Extract the [x, y] coordinate from the center of the cell holding the provided text.  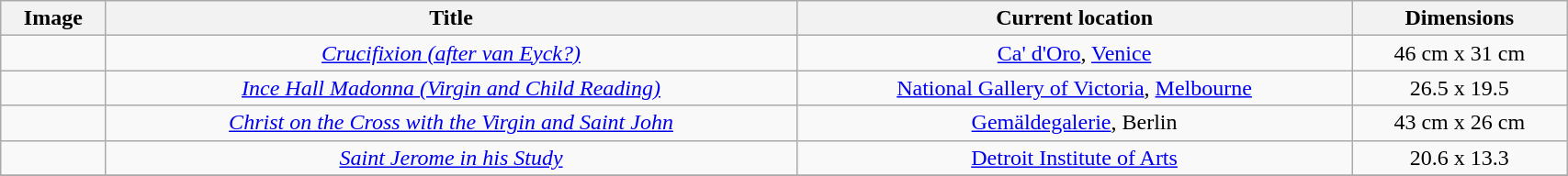
Ince Hall Madonna (Virgin and Child Reading) [451, 88]
20.6 x 13.3 [1460, 158]
Christ on the Cross with the Virgin and Saint John [451, 123]
Crucifixion (after van Eyck?) [451, 53]
26.5 x 19.5 [1460, 88]
Saint Jerome in his Study [451, 158]
Ca' d'Oro, Venice [1075, 53]
Image [53, 18]
Gemäldegalerie, Berlin [1075, 123]
National Gallery of Victoria, Melbourne [1075, 88]
Title [451, 18]
46 cm x 31 cm [1460, 53]
Dimensions [1460, 18]
Current location [1075, 18]
Detroit Institute of Arts [1075, 158]
43 cm x 26 cm [1460, 123]
